For the text-containing cell, return its midpoint in (x, y) coordinate format. 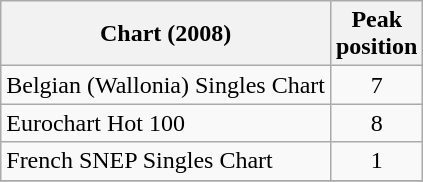
1 (376, 161)
French SNEP Singles Chart (166, 161)
Belgian (Wallonia) Singles Chart (166, 85)
7 (376, 85)
8 (376, 123)
Eurochart Hot 100 (166, 123)
Peakposition (376, 34)
Chart (2008) (166, 34)
